Identify which cell holds the provided text, then report its [X, Y] central coordinate. 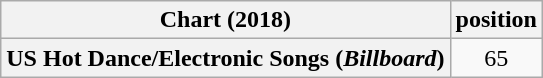
Chart (2018) [226, 20]
65 [496, 58]
US Hot Dance/Electronic Songs (Billboard) [226, 58]
position [496, 20]
